Find where the given text appears and provide that cell's center as [X, Y] coordinate. 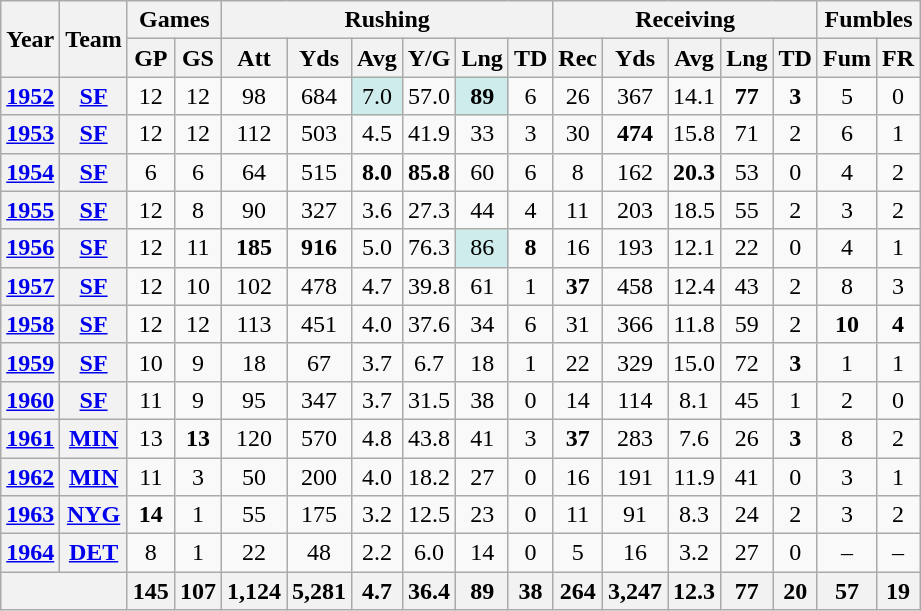
NYG [94, 515]
GS [198, 58]
684 [320, 96]
Fum [846, 58]
7.0 [378, 96]
24 [747, 515]
Year [30, 39]
112 [254, 134]
50 [254, 477]
478 [320, 286]
41.9 [429, 134]
72 [747, 362]
503 [320, 134]
11.9 [694, 477]
8.3 [694, 515]
145 [150, 591]
Y/G [429, 58]
329 [636, 362]
916 [320, 248]
458 [636, 286]
57 [846, 591]
27.3 [429, 210]
23 [482, 515]
44 [482, 210]
34 [482, 324]
76.3 [429, 248]
Games [174, 20]
12.4 [694, 286]
60 [482, 172]
4.5 [378, 134]
Rec [578, 58]
1954 [30, 172]
67 [320, 362]
20 [795, 591]
85.8 [429, 172]
1952 [30, 96]
1964 [30, 553]
98 [254, 96]
37.6 [429, 324]
19 [898, 591]
64 [254, 172]
48 [320, 553]
6.7 [429, 362]
1957 [30, 286]
15.8 [694, 134]
102 [254, 286]
451 [320, 324]
33 [482, 134]
18.5 [694, 210]
6.0 [429, 553]
36.4 [429, 591]
86 [482, 248]
1962 [30, 477]
FR [898, 58]
20.3 [694, 172]
DET [94, 553]
Rushing [386, 20]
113 [254, 324]
GP [150, 58]
5.0 [378, 248]
12.5 [429, 515]
474 [636, 134]
120 [254, 438]
43.8 [429, 438]
114 [636, 400]
53 [747, 172]
12.3 [694, 591]
57.0 [429, 96]
5,281 [320, 591]
43 [747, 286]
107 [198, 591]
1956 [30, 248]
367 [636, 96]
1959 [30, 362]
61 [482, 286]
1953 [30, 134]
30 [578, 134]
Team [94, 39]
203 [636, 210]
11.8 [694, 324]
Fumbles [868, 20]
1958 [30, 324]
14.1 [694, 96]
1955 [30, 210]
45 [747, 400]
347 [320, 400]
1,124 [254, 591]
193 [636, 248]
283 [636, 438]
1960 [30, 400]
366 [636, 324]
191 [636, 477]
175 [320, 515]
18.2 [429, 477]
Receiving [686, 20]
200 [320, 477]
515 [320, 172]
90 [254, 210]
2.2 [378, 553]
12.1 [694, 248]
59 [747, 324]
570 [320, 438]
327 [320, 210]
15.0 [694, 362]
8.0 [378, 172]
1961 [30, 438]
71 [747, 134]
95 [254, 400]
7.6 [694, 438]
162 [636, 172]
4.8 [378, 438]
39.8 [429, 286]
91 [636, 515]
264 [578, 591]
8.1 [694, 400]
1963 [30, 515]
3.6 [378, 210]
3,247 [636, 591]
31 [578, 324]
Att [254, 58]
31.5 [429, 400]
185 [254, 248]
